Determine the [X, Y] coordinate at the center of the cell enclosing the given text.  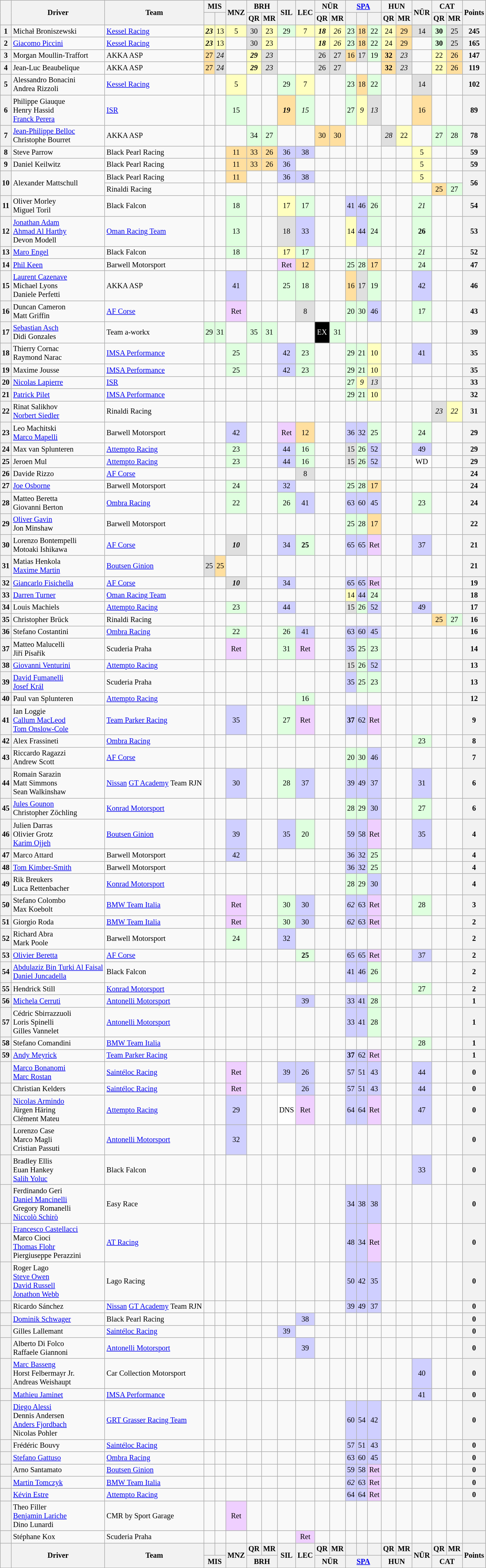
Ian Loggie Callum MacLeod Tom Onslow-Cole [58, 720]
Alberto Di Folco Raffaele Giannoni [58, 1348]
Oliver Gavin Jon Minshaw [58, 524]
Alessandro Bonacini Andrea Rizzoli [58, 84]
Oliver Morley Miguel Toril [58, 206]
Patrick Pilet [58, 395]
Roger Lago Steve Owen David Russell Jonathon Webb [58, 1281]
Michał Broniszewski [58, 31]
Jean-Luc Beaubelique [58, 68]
David Fumanelli Josef Král [58, 682]
Matteo Malucelli Jiří Písařík [58, 649]
Car Collection Motorsport [154, 1373]
Morgan Moullin-Traffort [58, 56]
Andy Meyrick [58, 1055]
Bradley Ellis Euan Hankey Salih Yoluc [58, 1170]
Nicolas Lapierre [58, 382]
Christopher Brück [58, 620]
Matteo Beretta Giovanni Berton [58, 503]
Abdulaziz Bin Turki Al Faisal Daniel Juncadella [58, 972]
89 [474, 110]
Maro Engel [58, 252]
Matias Henkola Maxime Martin [58, 566]
102 [474, 84]
Mathieu Jaminet [58, 1395]
Darren Turner [58, 595]
Team a-workx [154, 332]
Romain Sarazin Matt Simmons Sean Walkinshaw [58, 783]
Richard Abra Mark Poole [58, 939]
Leo Machitski Marco Mapelli [58, 433]
Ferdinando Geri Daniel Mancinelli Gregory Romanelli Niccolò Schirò [58, 1204]
Daniel Keilwitz [58, 165]
Steve Parrow [58, 152]
Hendrick Still [58, 989]
245 [474, 31]
GRT Grasser Racing Team [154, 1420]
Cédric Sbirrazzuoli Loris Spinelli Gilles Vannelet [58, 1022]
Giancarlo Fisichella [58, 583]
Sebastian Asch Didi Gonzales [58, 332]
Frédéric Bouvy [58, 1445]
Davide Rizzo [58, 474]
Philippe Giauque Henry Hassid Franck Perera [58, 110]
Stefano Gattuso [58, 1458]
Arno Santamato [58, 1470]
Nicolas Armindo Jürgen Häring Clément Mateu [58, 1110]
Alexander Mattschull [58, 183]
CMR by Sport Garage [154, 1516]
165 [474, 43]
Jonathan Adam Ahmad Al Harthy Devon Modell [58, 231]
Dominik Schwager [58, 1319]
Louis Machiels [58, 607]
Tom Kimber-Smith [58, 867]
Kévin Estre [58, 1494]
Laurent Cazenave Michael Lyons Daniele Perfetti [58, 286]
Riccardo Ragazzi Andrew Scott [58, 758]
Lorenzo Bontempelli Motoaki Ishikawa [58, 545]
Francesco Castellacci Marco Cioci Thomas Flohr Piergiuseppe Perazzini [58, 1243]
Stefano Costantini [58, 632]
Christian Kelders [58, 1089]
Diego Alessi Dennis Andersen Anders Fjordbach Nicolas Pohler [58, 1420]
Theo Filler Benjamin Lariche Dino Lunardi [58, 1516]
78 [474, 136]
119 [474, 68]
Marco Attard [58, 855]
Martin Tomczyk [58, 1482]
WD [422, 461]
Lago Racing [154, 1281]
Duncan Cameron Matt Griffin [58, 311]
Michela Cerruti [58, 1001]
Max van Splunteren [58, 449]
Rik Breukers Luca Rettenbacher [58, 884]
EX [322, 332]
AT Racing [154, 1243]
Stéphane Kox [58, 1537]
Jeroen Mul [58, 461]
Stefano Colombo Max Koebolt [58, 905]
Marc Basseng Horst Felbermayr Jr. Andreas Weishaupt [58, 1373]
Giovanni Venturini [58, 666]
Thierry Cornac Raymond Narac [58, 353]
Gilles Lallemant [58, 1331]
Lorenzo Case Marco Magli Cristian Passuti [58, 1140]
DNS [287, 1110]
Joe Osborne [58, 486]
Giacomo Piccini [58, 43]
Olivier Beretta [58, 955]
Easy Race [154, 1204]
147 [474, 56]
Marco Bonanomi Marc Rostan [58, 1072]
Ricardo Sánchez [58, 1307]
Rinat Salikhov Norbert Siedler [58, 411]
Maxime Jousse [58, 370]
Jules Gounon Christopher Zöchling [58, 808]
Alex Frassineti [58, 741]
Jean-Philippe Belloc Christophe Bourret [58, 136]
Paul van Splunteren [58, 699]
Julien Darras Olivier Grotz Karim Ojjeh [58, 834]
Phil Keen [58, 265]
55 [6, 989]
Giorgio Roda [58, 922]
Stefano Comandini [58, 1043]
